Output the [X, Y] coordinate of the center of the cell containing the given text.  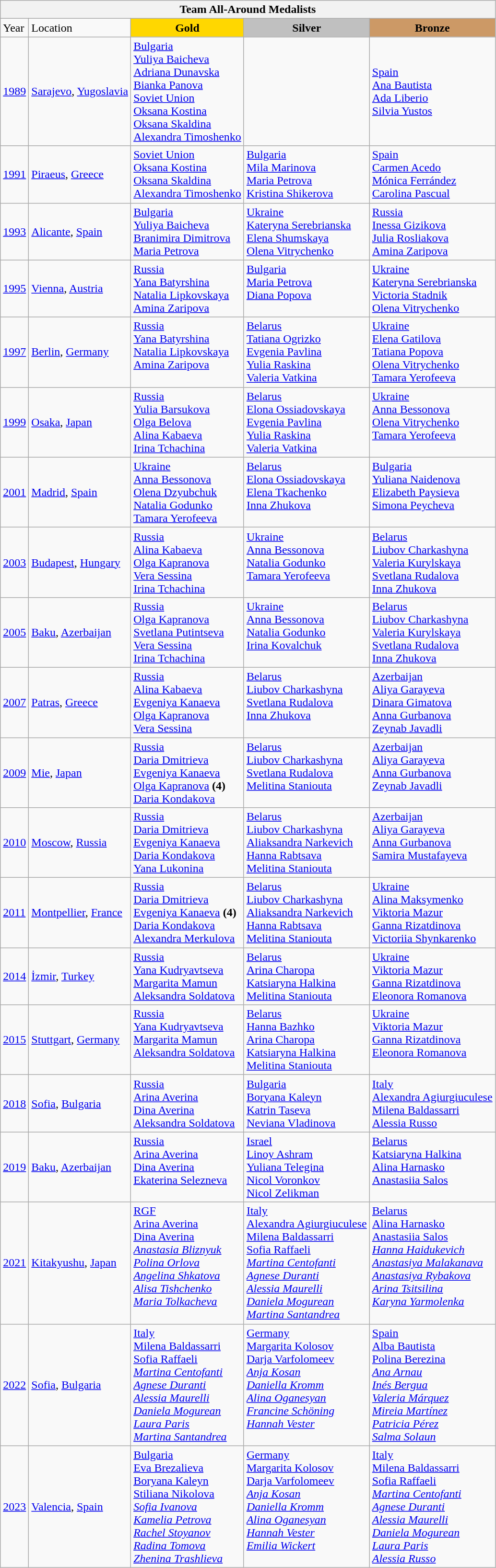
Team All-Around Medalists [248, 10]
BulgariaMila MarinovaMaria PetrovaKristina Shikerova [307, 175]
UkraineKateryna SerebrianskaElena ShumskayaOlena Vitrychenko [307, 231]
2018 [14, 1103]
ItalyAlexandra AgiurgiuculeseMilena BaldassarriSofia RaffaeliMartina CentofantiAgnese DurantiAlessia MaurelliDaniela MogureanMartina Santandrea [307, 1263]
BulgariaYuliya BaichevaAdriana DunavskaBianka Panova Soviet UnionOksana KostinaOksana SkaldinaAlexandra Timoshenko [188, 91]
RussiaDaria DmitrievaEvgeniya KanaevaOlga Kapranova (4)Daria Kondakova [188, 773]
1989 [14, 91]
2019 [14, 1167]
SpainAlba BautistaPolina BerezinaAna ArnauInés BerguaValeria MárquezMireia MartínezPatricia PérezSalma Solaun [432, 1385]
BulgariaMaria PetrovaDiana Popova [307, 289]
1993 [14, 231]
1997 [14, 352]
BulgariaBoryana KaleynKatrin TasevaNeviana Vladinova [307, 1103]
BelarusHanna BazhkoArina CharopaKatsiaryna HalkinaMelitina Staniouta [307, 1040]
UkraineAnna BessonovaNatalia GodunkoIrina Kovalchuk [307, 632]
Valencia, Spain [80, 1507]
2015 [14, 1040]
2023 [14, 1507]
BulgariaEva BrezalievaBoryana KaleynStiliana NikolovaSofia IvanovaKamelia PetrovaRachel Stoyanov Radina TomovaZhenina Trashlieva [188, 1507]
Kitakyushu, Japan [80, 1263]
IsraelLinoy AshramYuliana TeleginaNicol VoronkovNicol Zelikman [307, 1167]
2005 [14, 632]
BulgariaYuliana NaidenovaElizabeth PaysievaSimona Peycheva [432, 492]
2009 [14, 773]
AzerbaijanAliya GarayevaAnna GurbanovaZeynab Javadli [432, 773]
AzerbaijanAliya GarayevaDinara GimatovaAnna GurbanovaZeynab Javadli [432, 702]
ItalyMilena BaldassarriSofia RaffaeliMartina CentofantiAgnese DurantiAlessia MaurelliDaniela MogureanLaura ParisAlessia Russo [432, 1507]
RussiaYulia BarsukovaOlga BelovaAlina KabaevaIrina Tchachina [188, 422]
UkraineAlina MaksymenkoViktoria MazurGanna RizatdinovaVictoriia Shynkarenko [432, 913]
Soviet UnionOksana KostinaOksana SkaldinaAlexandra Timoshenko [188, 175]
UkraineAnna BessonovaOlena DzyubchukNatalia GodunkoTamara Yerofeeva [188, 492]
UkraineElena GatilovaTatiana PopovaOlena VitrychenkoTamara Yerofeeva [432, 352]
1999 [14, 422]
Bronze [432, 28]
RGFArina AverinaDina AverinaAnastasia BliznyukPolina OrlovaAngelina ShkatovaAlisa TishchenkoMaria Tolkacheva [188, 1263]
2010 [14, 843]
RussiaDaria DmitrievaEvgeniya KanaevaDaria KondakovaYana Lukonina [188, 843]
GermanyMargarita KolosovDarja VarfolomeevAnja KosanDaniella KrommAlina OganesyanHannah VesterEmilia Wickert [307, 1507]
BelarusLiubov CharkashynaSvetlana RudalovaInna Zhukova [307, 702]
RussiaAlina KabaevaOlga KapranovaVera SessinaIrina Tchachina [188, 562]
1995 [14, 289]
BulgariaYuliya BaichevaBranimira DimitrovaMaria Petrova [188, 231]
RussiaOlga KapranovaSvetlana PutintsevaVera SessinaIrina Tchachina [188, 632]
BelarusLiubov CharkashynaSvetlana RudalovaMelitina Staniouta [307, 773]
2022 [14, 1385]
Madrid, Spain [80, 492]
Montpellier, France [80, 913]
SpainAna BautistaAda LiberioSilvia Yustos [432, 91]
RussiaArina AverinaDina AverinaEkaterina Selezneva [188, 1167]
Stuttgart, Germany [80, 1040]
ItalyAlexandra AgiurgiuculeseMilena BaldassarriAlessia Russo [432, 1103]
Silver [307, 28]
Berlin, Germany [80, 352]
GermanyMargarita KolosovDarja VarfolomeevAnja KosanDaniella KrommAlina OganesyanFrancine SchöningHannah Vester [307, 1385]
Sarajevo, Yugoslavia [80, 91]
Location [80, 28]
BelarusElona OssiadovskayaEvgenia PavlinaYulia RaskinaValeria Vatkina [307, 422]
ItalyMilena BaldassarriSofia RaffaeliMartina CentofantiAgnese DurantiAlessia MaurelliDaniela MogureanLaura ParisMartina Santandrea [188, 1385]
AzerbaijanAliya GarayevaAnna GurbanovaSamira Mustafayeva [432, 843]
Moscow, Russia [80, 843]
2003 [14, 562]
UkraineAnna BessonovaNatalia GodunkoTamara Yerofeeva [307, 562]
RussiaAlina KabaevaEvgeniya KanaevaOlga KapranovaVera Sessina [188, 702]
RussiaInessa GizikovaJulia RosliakovaAmina Zaripova [432, 231]
Mie, Japan [80, 773]
2021 [14, 1263]
Year [14, 28]
BelarusKatsiaryna HalkinaAlina HarnaskoAnastasiia Salos [432, 1167]
RussiaDaria DmitrievaEvgeniya Kanaeva (4)Daria KondakovaAlexandra Merkulova [188, 913]
İzmir, Turkey [80, 977]
2014 [14, 977]
BelarusAlina HarnaskoAnastasiia SalosHanna HaidukevichAnastasiya MalakanavaAnastasiya RybakovaArina TsitsilinaKaryna Yarmolenka [432, 1263]
Budapest, Hungary [80, 562]
1991 [14, 175]
BelarusElona OssiadovskayaElena TkachenkoInna Zhukova [307, 492]
2007 [14, 702]
Alicante, Spain [80, 231]
2001 [14, 492]
BelarusArina CharopaKatsiaryna HalkinaMelitina Staniouta [307, 977]
Osaka, Japan [80, 422]
Vienna, Austria [80, 289]
BelarusTatiana OgrizkoEvgenia PavlinaYulia RaskinaValeria Vatkina [307, 352]
RussiaArina AverinaDina AverinaAleksandra Soldatova [188, 1103]
UkraineAnna BessonovaOlena VitrychenkoTamara Yerofeeva [432, 422]
UkraineKateryna SerebrianskaVictoria StadnikOlena Vitrychenko [432, 289]
Patras, Greece [80, 702]
SpainCarmen AcedoMónica FerrándezCarolina Pascual [432, 175]
Piraeus, Greece [80, 175]
Gold [188, 28]
2011 [14, 913]
